Return [X, Y] of the center of cell containing provided text 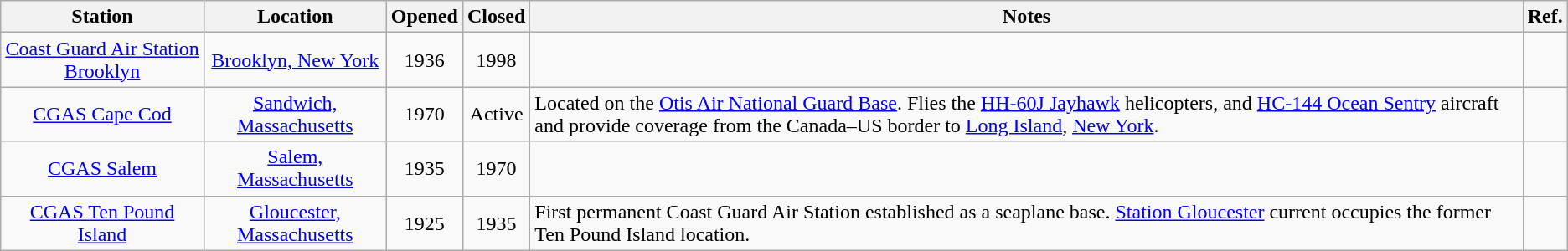
Notes [1027, 17]
Brooklyn, New York [295, 60]
1998 [496, 60]
Sandwich, Massachusetts [295, 114]
Station [102, 17]
Closed [496, 17]
CGAS Cape Cod [102, 114]
1936 [424, 60]
Location [295, 17]
CGAS Salem [102, 169]
Ref. [1545, 17]
Salem, Massachusetts [295, 169]
Gloucester, Massachusetts [295, 223]
CGAS Ten Pound Island [102, 223]
Coast Guard Air Station Brooklyn [102, 60]
1925 [424, 223]
Active [496, 114]
Opened [424, 17]
First permanent Coast Guard Air Station established as a seaplane base. Station Gloucester current occupies the former Ten Pound Island location. [1027, 223]
